Scan for the cell matching the given text and deliver its (X, Y) coordinate at center. 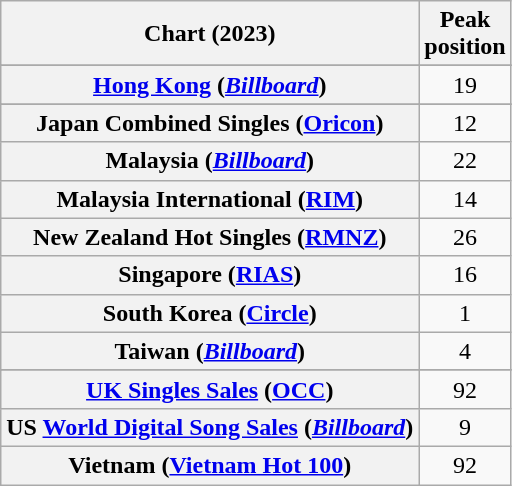
Malaysia (Billboard) (210, 161)
Peakposition (465, 34)
16 (465, 275)
UK Singles Sales (OCC) (210, 389)
South Korea (Circle) (210, 313)
12 (465, 123)
US World Digital Song Sales (Billboard) (210, 427)
Malaysia International (RIM) (210, 199)
1 (465, 313)
Taiwan (Billboard) (210, 351)
9 (465, 427)
Hong Kong (Billboard) (210, 85)
26 (465, 237)
Japan Combined Singles (Oricon) (210, 123)
New Zealand Hot Singles (RMNZ) (210, 237)
4 (465, 351)
14 (465, 199)
19 (465, 85)
Singapore (RIAS) (210, 275)
22 (465, 161)
Vietnam (Vietnam Hot 100) (210, 465)
Chart (2023) (210, 34)
